Determine the (x, y) coordinate at the center of the cell enclosing the given text.  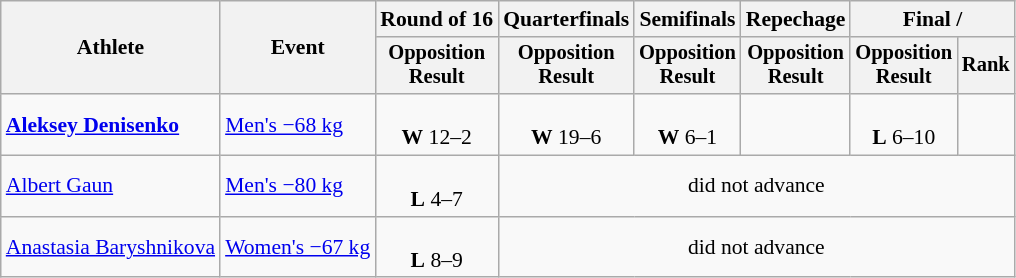
Athlete (110, 48)
Semifinals (688, 19)
Quarterfinals (566, 19)
W 19–6 (566, 124)
L 6–10 (904, 124)
W 6–1 (688, 124)
Men's −68 kg (298, 124)
W 12–2 (436, 124)
Aleksey Denisenko (110, 124)
L 8–9 (436, 248)
Final / (932, 19)
Round of 16 (436, 19)
Men's −80 kg (298, 186)
Event (298, 48)
L 4–7 (436, 186)
Women's −67 kg (298, 248)
Rank (986, 66)
Repechage (796, 19)
Anastasia Baryshnikova (110, 248)
Albert Gaun (110, 186)
